Search for the cell housing the specified text and yield its [x, y] center coordinate. 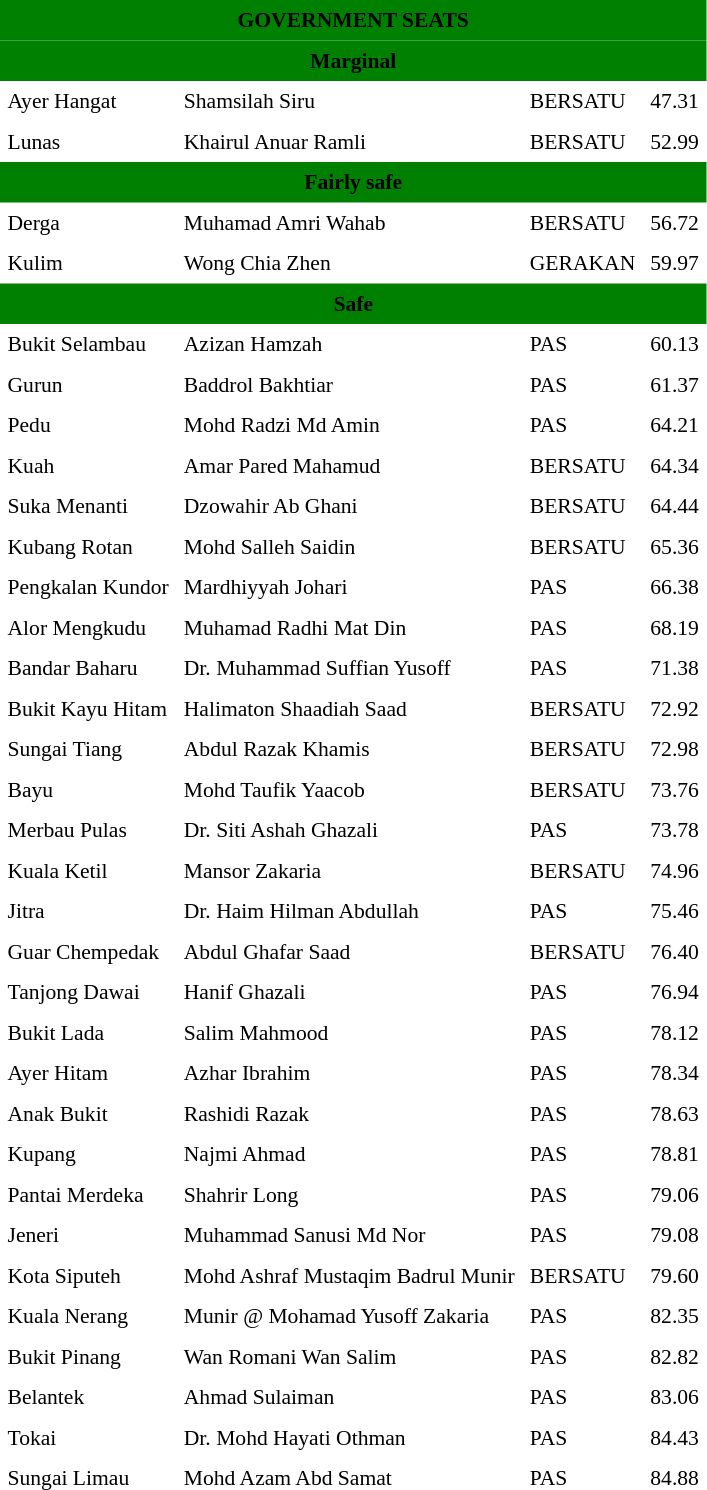
Lunas [88, 141]
Najmi Ahmad [349, 1154]
Belantek [88, 1397]
78.63 [675, 1113]
Wong Chia Zhen [349, 263]
Pengkalan Kundor [88, 587]
73.76 [675, 789]
Gurun [88, 384]
72.92 [675, 708]
Ahmad Sulaiman [349, 1397]
Dr. Mohd Hayati Othman [349, 1437]
Rashidi Razak [349, 1113]
GOVERNMENT SEATS [353, 20]
65.36 [675, 546]
Bukit Selambau [88, 344]
Mardhiyyah Johari [349, 587]
79.06 [675, 1194]
Kuala Ketil [88, 870]
Dr. Siti Ashah Ghazali [349, 830]
Mohd Salleh Saidin [349, 546]
Marginal [353, 60]
78.81 [675, 1154]
Pedu [88, 425]
64.21 [675, 425]
68.19 [675, 627]
Muhammad Sanusi Md Nor [349, 1235]
73.78 [675, 830]
Halimaton Shaadiah Saad [349, 708]
66.38 [675, 587]
47.31 [675, 101]
71.38 [675, 668]
61.37 [675, 384]
60.13 [675, 344]
Kota Siputeh [88, 1275]
Abdul Razak Khamis [349, 749]
Wan Romani Wan Salim [349, 1356]
Ayer Hitam [88, 1073]
Mohd Taufik Yaacob [349, 789]
52.99 [675, 141]
64.44 [675, 506]
82.35 [675, 1316]
Shahrir Long [349, 1194]
Bandar Baharu [88, 668]
Bukit Kayu Hitam [88, 708]
76.40 [675, 951]
79.60 [675, 1275]
GERAKAN [582, 263]
Kubang Rotan [88, 546]
Suka Menanti [88, 506]
83.06 [675, 1397]
Mohd Ashraf Mustaqim Badrul Munir [349, 1275]
Bukit Pinang [88, 1356]
Khairul Anuar Ramli [349, 141]
76.94 [675, 992]
Salim Mahmood [349, 1032]
Hanif Ghazali [349, 992]
Bayu [88, 789]
Bukit Lada [88, 1032]
Merbau Pulas [88, 830]
Azizan Hamzah [349, 344]
Guar Chempedak [88, 951]
Amar Pared Mahamud [349, 465]
Kuala Nerang [88, 1316]
Anak Bukit [88, 1113]
82.82 [675, 1356]
Dr. Haim Hilman Abdullah [349, 911]
Mohd Radzi Md Amin [349, 425]
Muhamad Radhi Mat Din [349, 627]
Muhamad Amri Wahab [349, 222]
Fairly safe [353, 182]
75.46 [675, 911]
Kuah [88, 465]
Baddrol Bakhtiar [349, 384]
Pantai Merdeka [88, 1194]
Abdul Ghafar Saad [349, 951]
74.96 [675, 870]
Dr. Muhammad Suffian Yusoff [349, 668]
Jitra [88, 911]
59.97 [675, 263]
56.72 [675, 222]
79.08 [675, 1235]
Alor Mengkudu [88, 627]
Mansor Zakaria [349, 870]
Kulim [88, 263]
Munir @ Mohamad Yusoff Zakaria [349, 1316]
Azhar Ibrahim [349, 1073]
78.12 [675, 1032]
Derga [88, 222]
Safe [353, 303]
Shamsilah Siru [349, 101]
Tanjong Dawai [88, 992]
84.43 [675, 1437]
Ayer Hangat [88, 101]
64.34 [675, 465]
Dzowahir Ab Ghani [349, 506]
Sungai Tiang [88, 749]
Jeneri [88, 1235]
72.98 [675, 749]
Tokai [88, 1437]
78.34 [675, 1073]
Kupang [88, 1154]
